For the text-containing cell, return its midpoint in (X, Y) coordinate format. 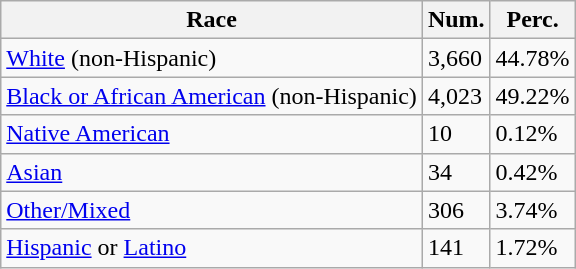
49.22% (532, 96)
4,023 (456, 96)
Race (212, 20)
141 (456, 248)
Perc. (532, 20)
Hispanic or Latino (212, 248)
Other/Mixed (212, 210)
34 (456, 172)
White (non-Hispanic) (212, 58)
Asian (212, 172)
10 (456, 134)
0.12% (532, 134)
0.42% (532, 172)
1.72% (532, 248)
3.74% (532, 210)
Black or African American (non-Hispanic) (212, 96)
44.78% (532, 58)
3,660 (456, 58)
Native American (212, 134)
Num. (456, 20)
306 (456, 210)
